Scan for the cell matching the given text and deliver its [x, y] coordinate at center. 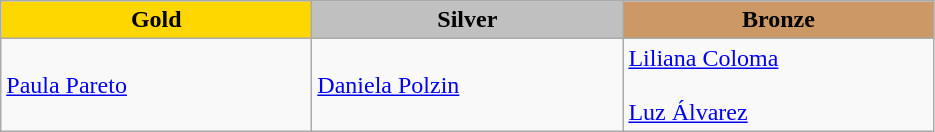
Paula Pareto [156, 85]
Silver [468, 20]
Liliana ColomaLuz Álvarez [778, 85]
Gold [156, 20]
Daniela Polzin [468, 85]
Bronze [778, 20]
